Find where the given text appears and provide that cell's center as [x, y] coordinate. 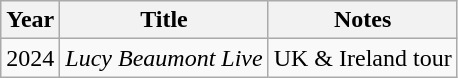
Notes [362, 20]
Year [30, 20]
UK & Ireland tour [362, 58]
Title [164, 20]
2024 [30, 58]
Lucy Beaumont Live [164, 58]
